Locate the cell with the specified text and output its (x, y) center coordinate. 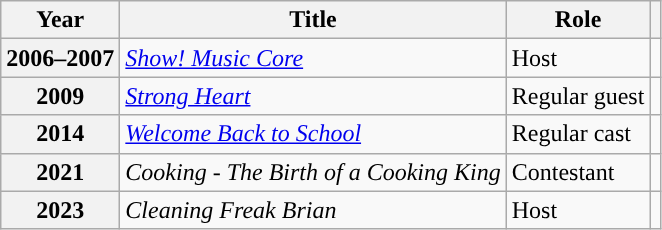
Role (578, 20)
Regular guest (578, 96)
2014 (60, 134)
Welcome Back to School (313, 134)
Cleaning Freak Brian (313, 210)
2021 (60, 172)
Title (313, 20)
Strong Heart (313, 96)
Year (60, 20)
2006–2007 (60, 58)
2009 (60, 96)
Show! Music Core (313, 58)
Cooking - The Birth of a Cooking King (313, 172)
2023 (60, 210)
Regular cast (578, 134)
Contestant (578, 172)
